Determine the [X, Y] coordinate at the center of the cell enclosing the given text.  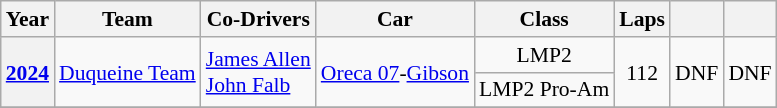
LMP2 [544, 55]
Oreca 07-Gibson [395, 72]
LMP2 Pro-Am [544, 90]
Duqueine Team [128, 72]
Team [128, 19]
Class [544, 19]
Year [28, 19]
Co-Drivers [258, 19]
James Allen John Falb [258, 72]
112 [642, 72]
2024 [28, 72]
Car [395, 19]
Laps [642, 19]
